Output the (X, Y) coordinate of the center of the cell containing the given text.  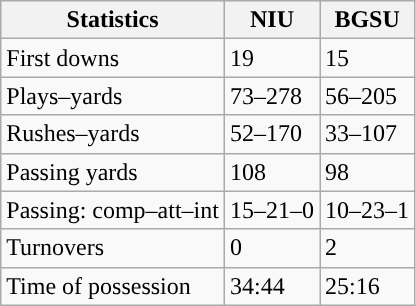
73–278 (272, 96)
98 (368, 172)
15–21–0 (272, 210)
34:44 (272, 286)
Rushes–yards (113, 134)
108 (272, 172)
10–23–1 (368, 210)
56–205 (368, 96)
Plays–yards (113, 96)
0 (272, 248)
Passing yards (113, 172)
NIU (272, 20)
52–170 (272, 134)
BGSU (368, 20)
Turnovers (113, 248)
15 (368, 58)
Passing: comp–att–int (113, 210)
Statistics (113, 20)
First downs (113, 58)
2 (368, 248)
19 (272, 58)
25:16 (368, 286)
33–107 (368, 134)
Time of possession (113, 286)
